Scan for the cell matching the given text and deliver its (x, y) coordinate at center. 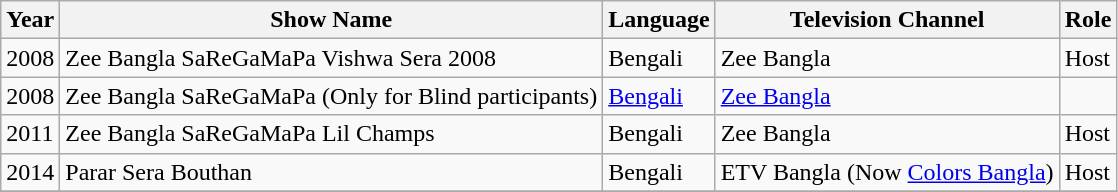
Television Channel (887, 20)
2011 (30, 134)
Parar Sera Bouthan (332, 172)
Show Name (332, 20)
Year (30, 20)
Zee Bangla SaReGaMaPa Vishwa Sera 2008 (332, 58)
ETV Bangla (Now Colors Bangla) (887, 172)
Zee Bangla SaReGaMaPa (Only for Blind participants) (332, 96)
Language (659, 20)
2014 (30, 172)
Zee Bangla SaReGaMaPa Lil Champs (332, 134)
Role (1088, 20)
